Search for the cell housing the specified text and yield its (x, y) center coordinate. 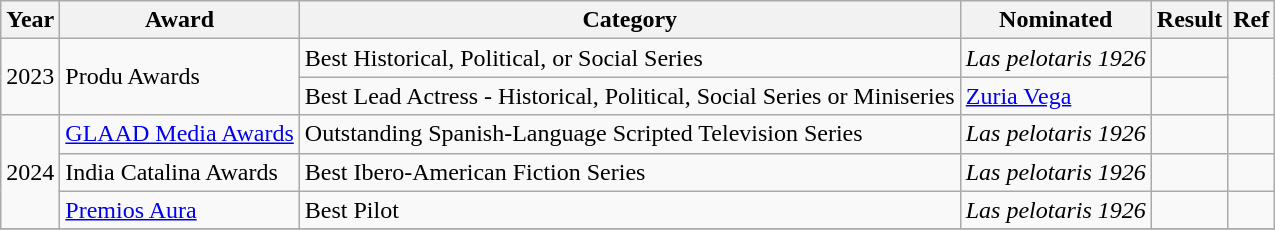
2024 (30, 172)
Best Ibero-American Fiction Series (630, 172)
Best Lead Actress - Historical, Political, Social Series or Miniseries (630, 96)
Year (30, 20)
Result (1189, 20)
Category (630, 20)
Premios Aura (180, 210)
Outstanding Spanish-Language Scripted Television Series (630, 134)
Produ Awards (180, 77)
Nominated (1056, 20)
India Catalina Awards (180, 172)
GLAAD Media Awards (180, 134)
Award (180, 20)
Zuria Vega (1056, 96)
Ref (1252, 20)
Best Pilot (630, 210)
2023 (30, 77)
Best Historical, Political, or Social Series (630, 58)
